Return (X, Y) of the center of cell containing provided text 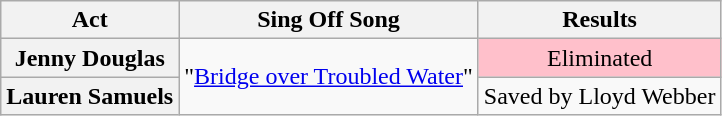
Results (600, 20)
Eliminated (600, 58)
Saved by Lloyd Webber (600, 96)
"Bridge over Troubled Water" (329, 77)
Lauren Samuels (90, 96)
Jenny Douglas (90, 58)
Sing Off Song (329, 20)
Act (90, 20)
